From the cell containing the given text, extract its center point as [X, Y] coordinate. 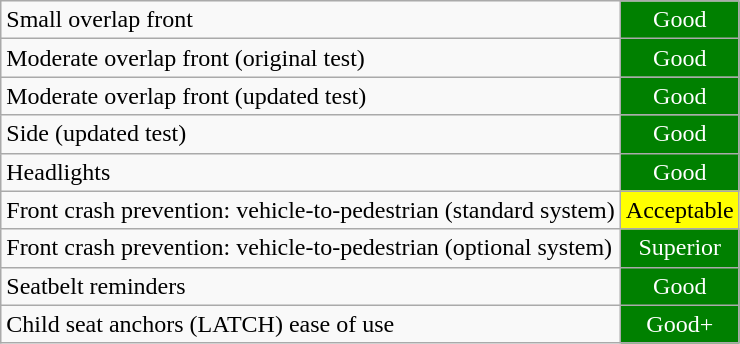
Superior [680, 248]
Acceptable [680, 210]
Good+ [680, 324]
Side (updated test) [311, 134]
Headlights [311, 172]
Front crash prevention: vehicle-to-pedestrian (optional system) [311, 248]
Child seat anchors (LATCH) ease of use [311, 324]
Moderate overlap front (updated test) [311, 96]
Seatbelt reminders [311, 286]
Front crash prevention: vehicle-to-pedestrian (standard system) [311, 210]
Moderate overlap front (original test) [311, 58]
Small overlap front [311, 20]
